Identify which cell holds the provided text, then report its [X, Y] central coordinate. 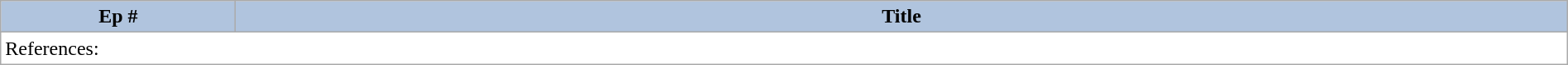
Ep # [118, 17]
References: [784, 48]
Title [901, 17]
